For the text-containing cell, return its midpoint in (X, Y) coordinate format. 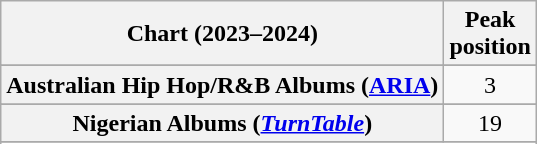
3 (490, 85)
Australian Hip Hop/R&B Albums (ARIA) (222, 85)
Nigerian Albums (TurnTable) (222, 123)
Peakposition (490, 34)
19 (490, 123)
Chart (2023–2024) (222, 34)
